Search for the cell housing the specified text and yield its [x, y] center coordinate. 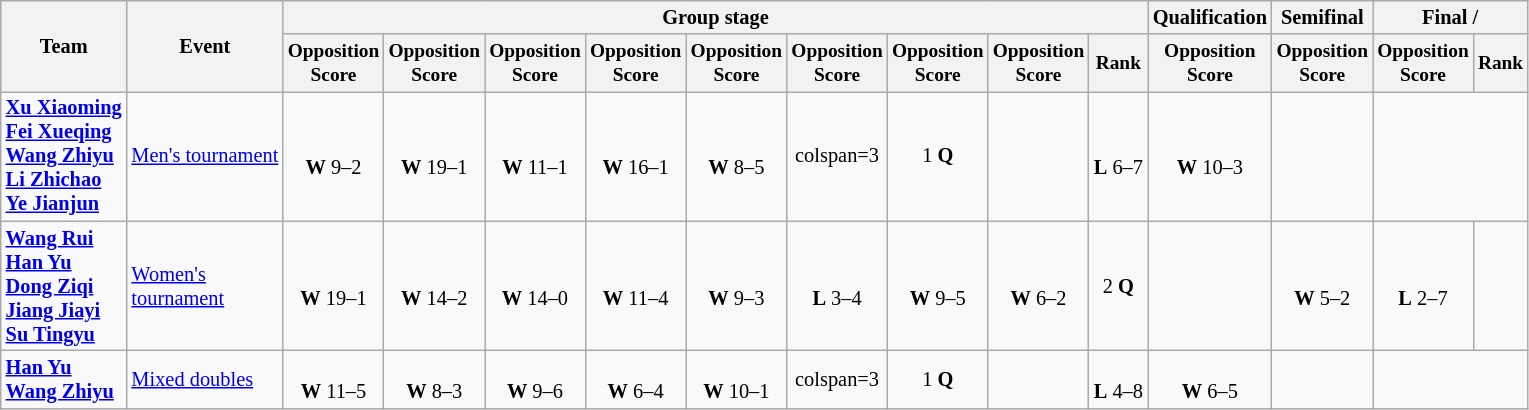
Event [206, 46]
W 6–2 [1038, 286]
L 6–7 [1118, 156]
W 8–5 [736, 156]
Final / [1450, 17]
Women'stournament [206, 286]
Men's tournament [206, 156]
W 11–5 [334, 380]
W 5–2 [1322, 286]
W 9–2 [334, 156]
W 10–3 [1210, 156]
W 6–4 [636, 380]
W 8–3 [434, 380]
W 9–3 [736, 286]
L 2–7 [1424, 286]
W 14–0 [536, 286]
Xu XiaomingFei XueqingWang ZhiyuLi ZhichaoYe Jianjun [64, 156]
L 3–4 [838, 286]
Mixed doubles [206, 380]
W 11–1 [536, 156]
W 14–2 [434, 286]
W 6–5 [1210, 380]
2 Q [1118, 286]
L 4–8 [1118, 380]
Han YuWang Zhiyu [64, 380]
W 9–6 [536, 380]
Qualification [1210, 17]
W 10–1 [736, 380]
Team [64, 46]
Group stage [716, 17]
W 9–5 [938, 286]
W 16–1 [636, 156]
Semifinal [1322, 17]
Wang RuiHan YuDong ZiqiJiang JiayiSu Tingyu [64, 286]
W 11–4 [636, 286]
